Find where the given text appears and provide that cell's center as [X, Y] coordinate. 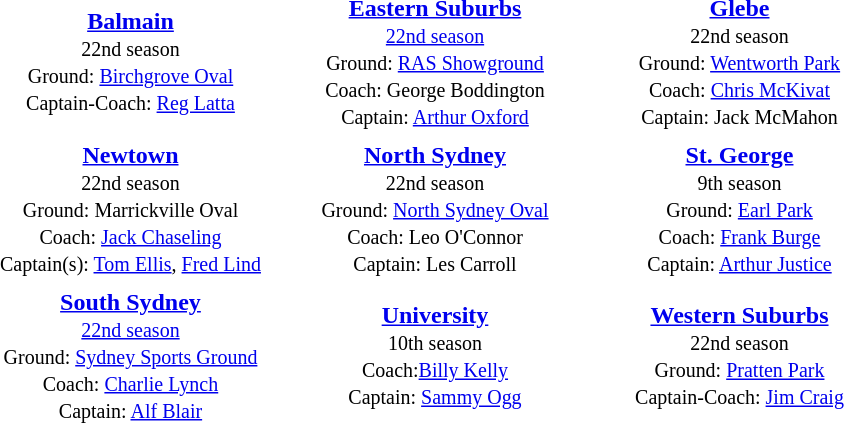
North Sydney22nd seasonGround: North Sydney OvalCoach: Leo O'ConnorCaptain: Les Carroll [435, 209]
